Identify which cell holds the provided text, then report its [X, Y] central coordinate. 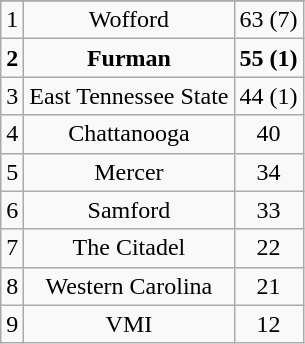
7 [12, 248]
33 [268, 210]
40 [268, 134]
12 [268, 324]
8 [12, 286]
44 (1) [268, 96]
6 [12, 210]
55 (1) [268, 58]
Western Carolina [129, 286]
VMI [129, 324]
East Tennessee State [129, 96]
34 [268, 172]
5 [12, 172]
9 [12, 324]
63 (7) [268, 20]
Samford [129, 210]
21 [268, 286]
22 [268, 248]
Chattanooga [129, 134]
The Citadel [129, 248]
Mercer [129, 172]
3 [12, 96]
Wofford [129, 20]
4 [12, 134]
2 [12, 58]
Furman [129, 58]
1 [12, 20]
